Find where the given text appears and provide that cell's center as (x, y) coordinate. 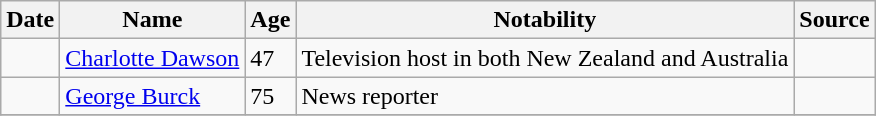
75 (270, 96)
George Burck (152, 96)
Notability (545, 20)
Age (270, 20)
47 (270, 58)
Date (30, 20)
Name (152, 20)
Television host in both New Zealand and Australia (545, 58)
Charlotte Dawson (152, 58)
Source (834, 20)
News reporter (545, 96)
